Search for the cell housing the specified text and yield its (x, y) center coordinate. 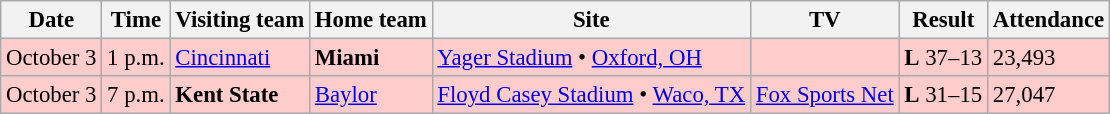
Date (52, 20)
Yager Stadium • Oxford, OH (591, 58)
Kent State (240, 95)
7 p.m. (136, 95)
Fox Sports Net (824, 95)
Home team (370, 20)
Baylor (370, 95)
Visiting team (240, 20)
Site (591, 20)
L 37–13 (943, 58)
Floyd Casey Stadium • Waco, TX (591, 95)
Attendance (1048, 20)
23,493 (1048, 58)
L 31–15 (943, 95)
27,047 (1048, 95)
TV (824, 20)
Cincinnati (240, 58)
1 p.m. (136, 58)
Time (136, 20)
Result (943, 20)
Miami (370, 58)
